Search for the cell housing the specified text and yield its (x, y) center coordinate. 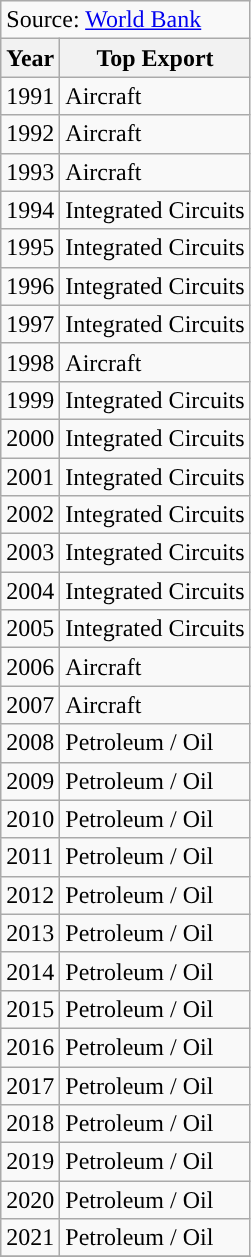
2012 (30, 895)
2014 (30, 971)
2001 (30, 477)
1996 (30, 286)
2011 (30, 857)
2006 (30, 667)
1991 (30, 96)
2004 (30, 591)
2015 (30, 1009)
2003 (30, 553)
Source: World Bank (126, 20)
2021 (30, 1238)
2010 (30, 819)
1993 (30, 172)
2005 (30, 629)
2000 (30, 438)
1992 (30, 134)
2009 (30, 781)
1994 (30, 210)
1995 (30, 248)
2007 (30, 705)
2018 (30, 1124)
2020 (30, 1200)
2019 (30, 1162)
1999 (30, 400)
Top Export (155, 58)
1998 (30, 362)
Year (30, 58)
2017 (30, 1085)
2002 (30, 515)
2013 (30, 933)
2016 (30, 1047)
2008 (30, 743)
1997 (30, 324)
